Extract the (X, Y) coordinate from the center of the cell holding the provided text.  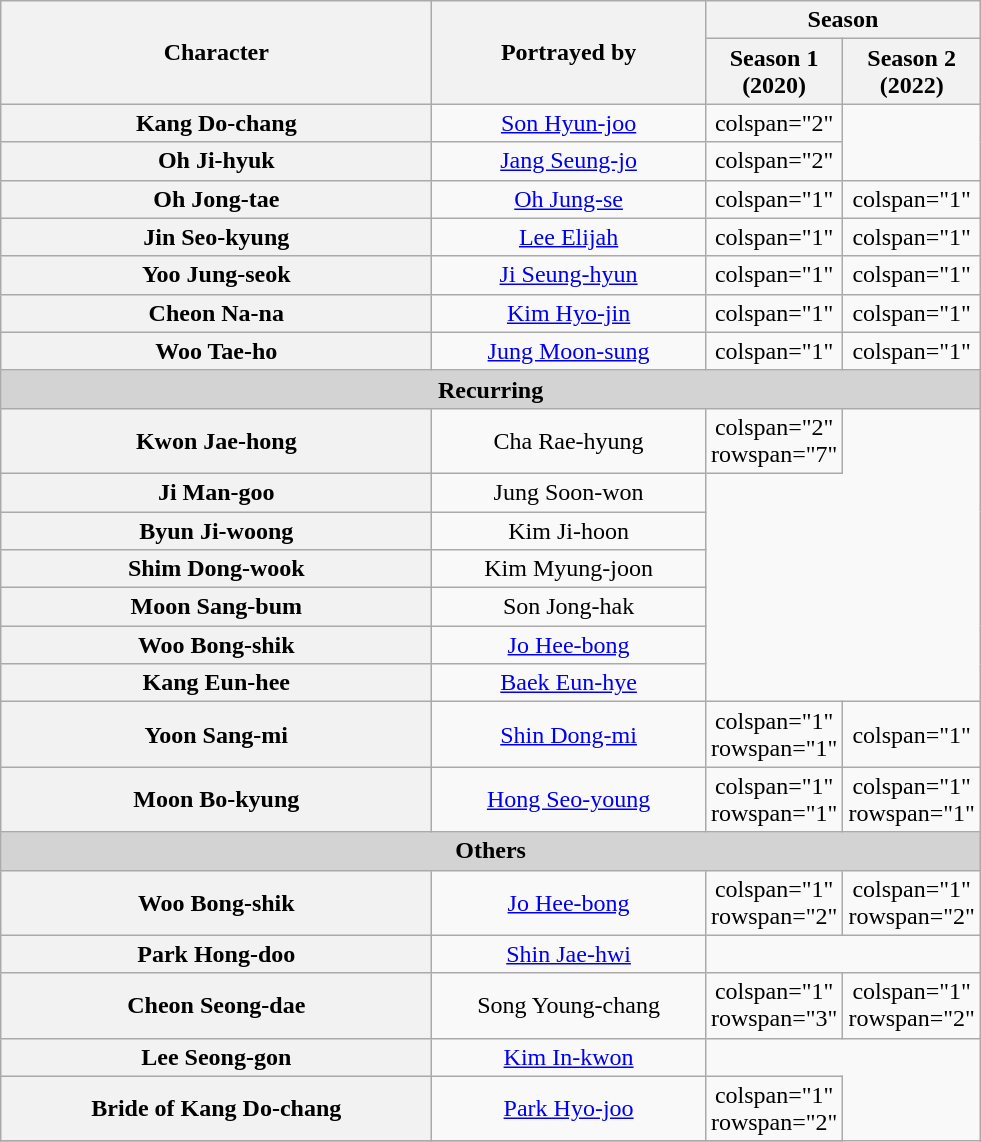
Jang Seung-jo (569, 161)
Shin Dong-mi (569, 734)
Son Hyun-joo (569, 123)
Season 2(2022) (912, 72)
Woo Tae-ho (216, 351)
Character (216, 52)
Recurring (491, 389)
Yoon Sang-mi (216, 734)
Jung Soon-won (569, 492)
Moon Bo-kyung (216, 800)
Byun Ji-woong (216, 531)
Season (842, 20)
Ji Seung-hyun (569, 275)
Kim Hyo-jin (569, 313)
colspan="2" rowspan="7" (774, 440)
Oh Jong-tae (216, 199)
Kwon Jae-hong (216, 440)
Kim Ji-hoon (569, 531)
Park Hyo-joo (569, 1108)
Moon Sang-bum (216, 607)
Kang Eun-hee (216, 683)
Son Jong-hak (569, 607)
Yoo Jung-seok (216, 275)
Shin Jae-hwi (569, 954)
Kang Do-chang (216, 123)
Cheon Seong-dae (216, 1006)
Hong Seo-young (569, 800)
Baek Eun-hye (569, 683)
Song Young-chang (569, 1006)
Jung Moon-sung (569, 351)
Others (491, 851)
Cha Rae-hyung (569, 440)
Cheon Na-na (216, 313)
colspan="1" rowspan="3" (774, 1006)
Kim In-kwon (569, 1057)
Park Hong-doo (216, 954)
Shim Dong-wook (216, 569)
Portrayed by (569, 52)
Oh Jung-se (569, 199)
Oh Ji-hyuk (216, 161)
Lee Seong-gon (216, 1057)
Season 1(2020) (774, 72)
Bride of Kang Do-chang (216, 1108)
Kim Myung-joon (569, 569)
Lee Elijah (569, 237)
Jin Seo-kyung (216, 237)
Ji Man-goo (216, 492)
